Identify which cell holds the provided text, then report its [X, Y] central coordinate. 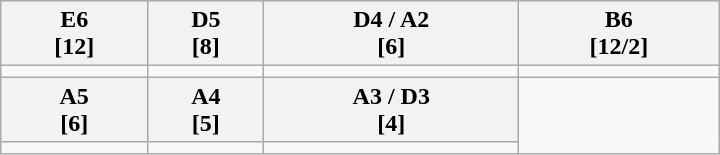
D5[8] [206, 34]
D4 / A2[6] [391, 34]
E6[12] [74, 34]
A3 / D3[4] [391, 110]
A5[6] [74, 110]
B6[12/2] [618, 34]
A4[5] [206, 110]
